Capture the cell that displays the provided text and extract its (x, y) central coordinate. 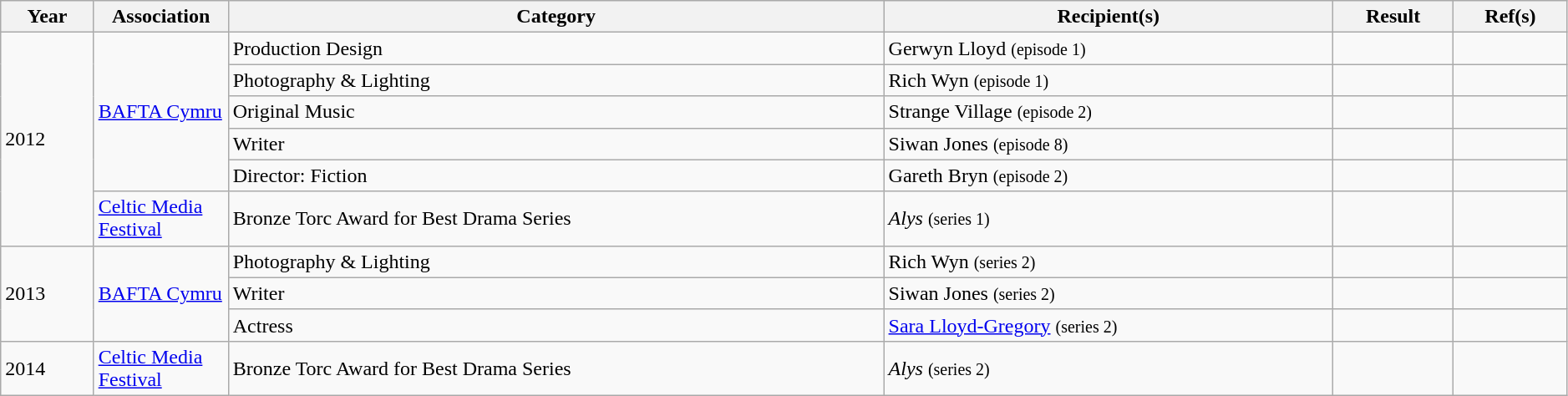
Alys (series 1) (1108, 219)
2012 (47, 139)
Original Music (556, 112)
Gerwyn Lloyd (episode 1) (1108, 48)
Association (160, 17)
Production Design (556, 48)
Rich Wyn (episode 1) (1108, 80)
Gareth Bryn (episode 2) (1108, 175)
Category (556, 17)
Sara Lloyd-Gregory (series 2) (1108, 325)
Director: Fiction (556, 175)
Year (47, 17)
Ref(s) (1510, 17)
Alys (series 2) (1108, 368)
2014 (47, 368)
Recipient(s) (1108, 17)
Rich Wyn (series 2) (1108, 261)
Siwan Jones (series 2) (1108, 293)
Result (1393, 17)
Strange Village (episode 2) (1108, 112)
2013 (47, 293)
Siwan Jones (episode 8) (1108, 144)
Actress (556, 325)
